Detect which cell encompasses the target text, then output its (x, y) center coordinate. 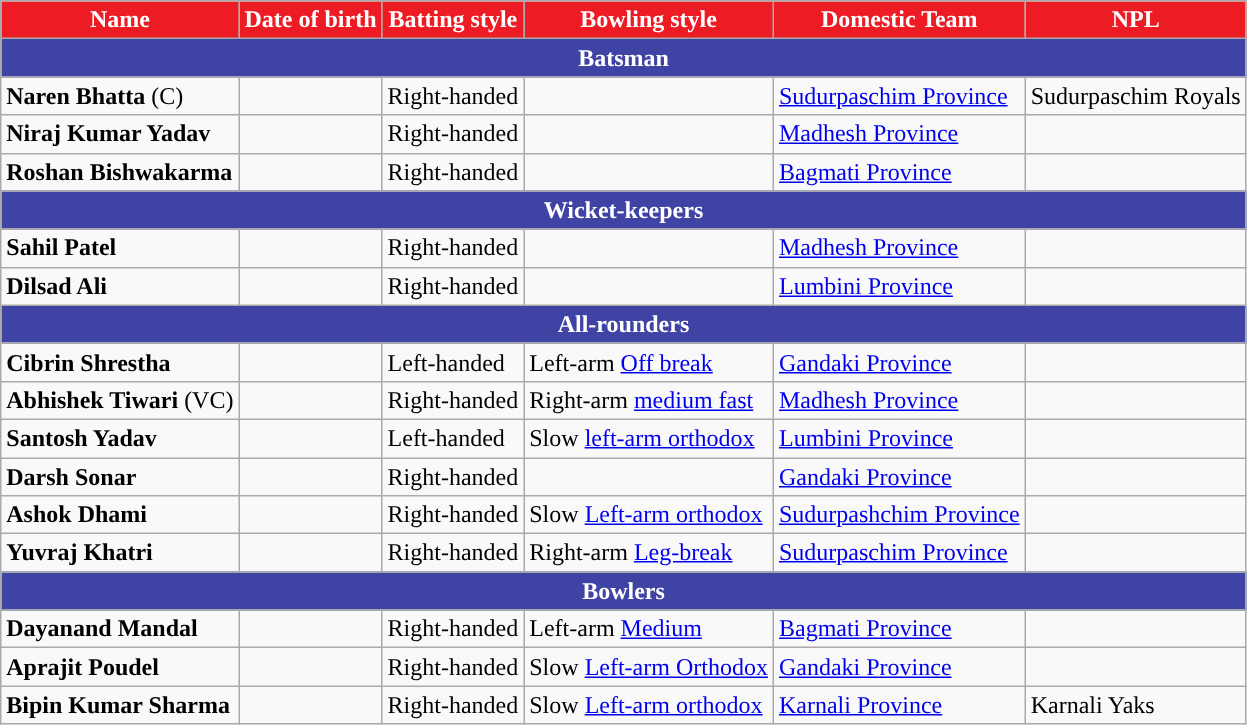
Batsman (624, 58)
Abhishek Tiwari (VC) (120, 400)
Date of birth (310, 20)
Domestic Team (899, 20)
Sudurpaschim Royals (1136, 96)
Darsh Sonar (120, 477)
Karnali Yaks (1136, 705)
Niraj Kumar Yadav (120, 134)
Left-arm Medium (649, 629)
Right-arm medium fast (649, 400)
Sahil Patel (120, 248)
Bowling style (649, 20)
Cibrin Shrestha (120, 362)
Bowlers (624, 591)
Dayanand Mandal (120, 629)
Slow left-arm orthodox (649, 438)
Yuvraj Khatri (120, 553)
Wicket-keepers (624, 210)
Name (120, 20)
NPL (1136, 20)
Bipin Kumar Sharma (120, 705)
Ashok Dhami (120, 515)
Santosh Yadav (120, 438)
Naren Bhatta (C) (120, 96)
Slow Left-arm Orthodox (649, 667)
Aprajit Poudel (120, 667)
Right-arm Leg-break (649, 553)
Left-arm Off break (649, 362)
Roshan Bishwakarma (120, 172)
All-rounders (624, 324)
Sudurpashchim Province (899, 515)
Batting style (453, 20)
Karnali Province (899, 705)
Dilsad Ali (120, 286)
